Pinpoint the cell where the given text exists, returning its (x, y) midpoint coordinate. 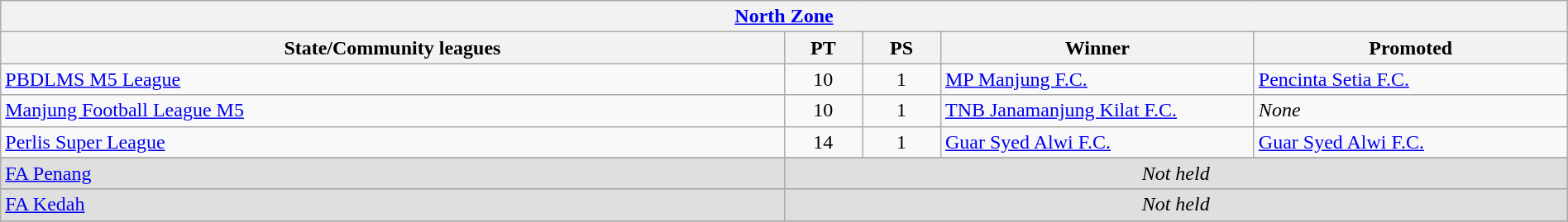
Pencinta Setia F.C. (1411, 79)
MP Manjung F.C. (1097, 79)
FA Kedah (392, 205)
None (1411, 111)
Winner (1097, 48)
PBDLMS M5 League (392, 79)
PS (901, 48)
PT (824, 48)
North Zone (784, 17)
State/Community leagues (392, 48)
Promoted (1411, 48)
FA Penang (392, 173)
TNB Janamanjung Kilat F.C. (1097, 111)
14 (824, 142)
Perlis Super League (392, 142)
Manjung Football League M5 (392, 111)
